From the cell containing the given text, extract its center point as [X, Y] coordinate. 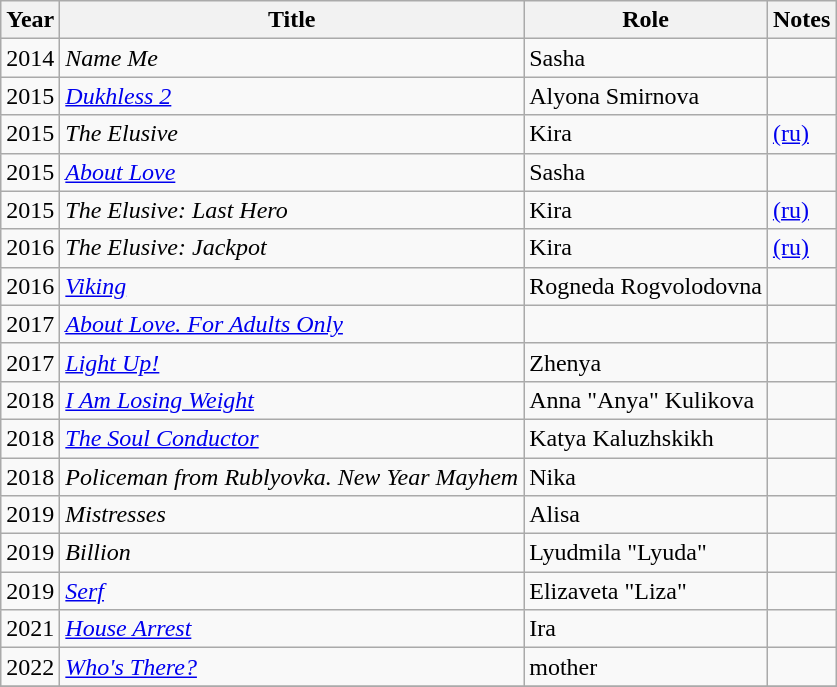
2021 [30, 629]
The Elusive: Last Hero [292, 210]
The Soul Conductor [292, 438]
House Arrest [292, 629]
2022 [30, 667]
Light Up! [292, 362]
Who's There? [292, 667]
Alisa [646, 515]
The Elusive: Jackpot [292, 248]
Katya Kaluzhskikh [646, 438]
Zhenya [646, 362]
Rogneda Rogvolodovna [646, 286]
Dukhless 2 [292, 96]
mother [646, 667]
Role [646, 20]
Serf [292, 591]
Ira [646, 629]
Viking [292, 286]
Elizaveta "Liza" [646, 591]
Title [292, 20]
Nika [646, 477]
Mistresses [292, 515]
2014 [30, 58]
Year [30, 20]
Policeman from Rublyovka. New Year Mayhem [292, 477]
About Love. For Adults Only [292, 324]
I Am Losing Weight [292, 400]
Alyona Smirnova [646, 96]
The Elusive [292, 134]
Notes [801, 20]
Billion [292, 553]
Anna "Anya" Kulikova [646, 400]
Lyudmila "Lyuda" [646, 553]
About Love [292, 172]
Name Me [292, 58]
